Search for the cell housing the specified text and yield its (x, y) center coordinate. 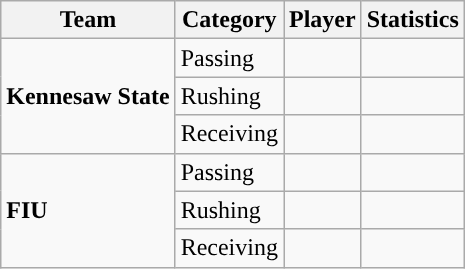
FIU (88, 210)
Team (88, 20)
Statistics (412, 20)
Category (229, 20)
Kennesaw State (88, 96)
Player (323, 20)
